Return the [x, y] coordinate for the center point of the cell that contains the specified text.  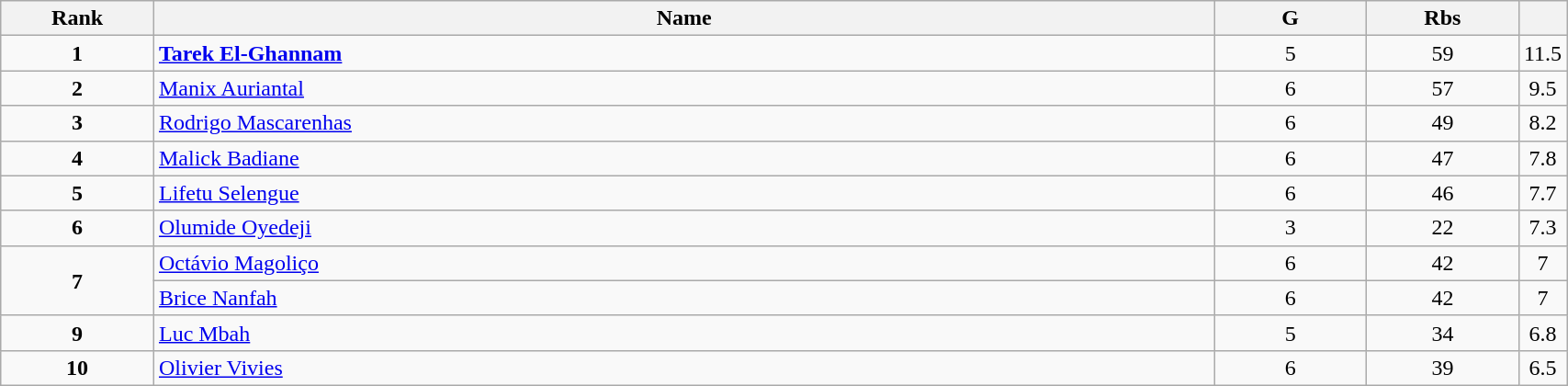
Luc Mbah [683, 333]
Olumide Oyedeji [683, 228]
8.2 [1542, 123]
46 [1442, 193]
9.5 [1542, 88]
6.8 [1542, 333]
Rank [77, 18]
7.8 [1542, 158]
4 [77, 158]
Lifetu Selengue [683, 193]
Malick Badiane [683, 158]
Brice Nanfah [683, 298]
57 [1442, 88]
1 [77, 53]
Manix Auriantal [683, 88]
47 [1442, 158]
22 [1442, 228]
10 [77, 368]
Rodrigo Mascarenhas [683, 123]
6.5 [1542, 368]
Olivier Vivies [683, 368]
11.5 [1542, 53]
39 [1442, 368]
Tarek El-Ghannam [683, 53]
2 [77, 88]
Rbs [1442, 18]
7.7 [1542, 193]
G [1290, 18]
34 [1442, 333]
59 [1442, 53]
Octávio Magoliço [683, 263]
9 [77, 333]
49 [1442, 123]
7.3 [1542, 228]
Name [683, 18]
